Determine the [X, Y] coordinate at the center of the cell enclosing the given text.  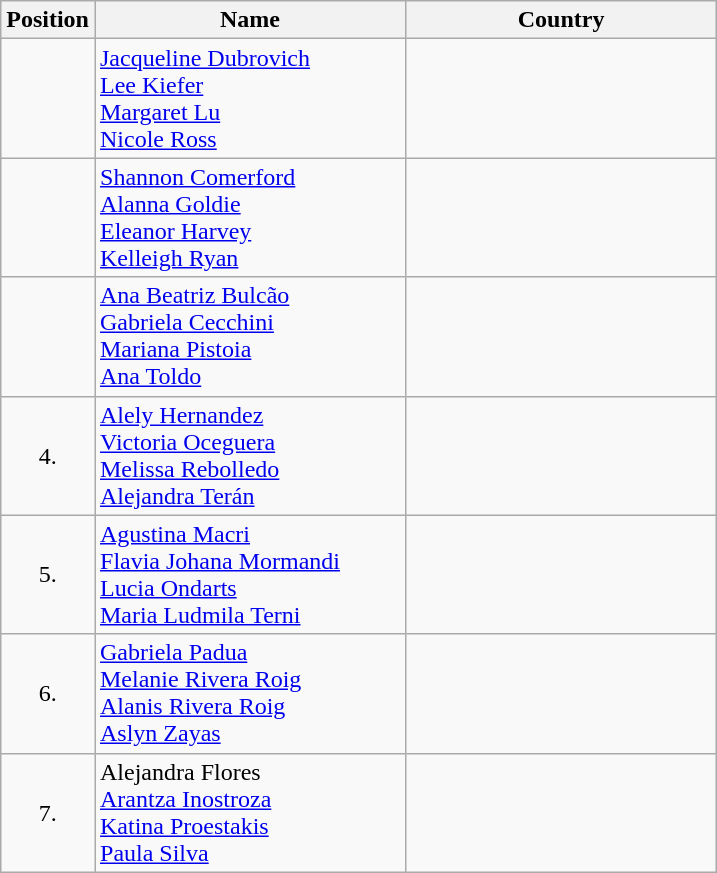
Ana Beatriz BulcãoGabriela CecchiniMariana PistoiaAna Toldo [250, 336]
Country [562, 20]
Gabriela PaduaMelanie Rivera RoigAlanis Rivera RoigAslyn Zayas [250, 694]
5. [48, 574]
Shannon ComerfordAlanna GoldieEleanor HarveyKelleigh Ryan [250, 218]
Name [250, 20]
4. [48, 456]
6. [48, 694]
Jacqueline DubrovichLee KieferMargaret LuNicole Ross [250, 98]
Position [48, 20]
7. [48, 812]
Alely HernandezVictoria OcegueraMelissa RebolledoAlejandra Terán [250, 456]
Agustina MacriFlavia Johana MormandiLucia OndartsMaria Ludmila Terni [250, 574]
Alejandra FloresArantza InostrozaKatina ProestakisPaula Silva [250, 812]
